Detect which cell encompasses the target text, then output its [X, Y] center coordinate. 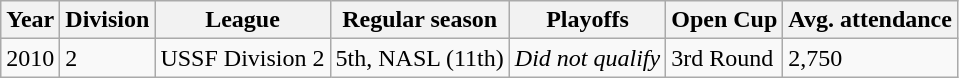
Did not qualify [587, 58]
Avg. attendance [870, 20]
2 [108, 58]
Playoffs [587, 20]
2,750 [870, 58]
5th, NASL (11th) [420, 58]
Year [30, 20]
Regular season [420, 20]
USSF Division 2 [242, 58]
Open Cup [724, 20]
Division [108, 20]
League [242, 20]
2010 [30, 58]
3rd Round [724, 58]
